Detect which cell encompasses the target text, then output its (X, Y) center coordinate. 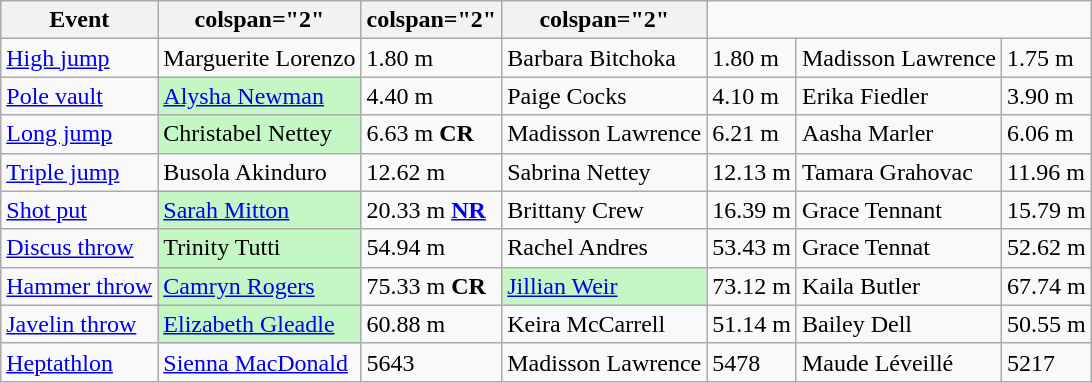
16.39 m (752, 210)
Hammer throw (80, 286)
Busola Akinduro (260, 172)
High jump (80, 58)
54.94 m (432, 248)
6.21 m (752, 134)
Bailey Dell (898, 324)
Camryn Rogers (260, 286)
Triple jump (80, 172)
4.40 m (432, 96)
Sienna MacDonald (260, 362)
Aasha Marler (898, 134)
Kaila Butler (898, 286)
Long jump (80, 134)
Grace Tennat (898, 248)
Keira McCarrell (604, 324)
Trinity Tutti (260, 248)
11.96 m (1046, 172)
Elizabeth Gleadle (260, 324)
Alysha Newman (260, 96)
75.33 m CR (432, 286)
Sabrina Nettey (604, 172)
51.14 m (752, 324)
67.74 m (1046, 286)
73.12 m (752, 286)
20.33 m NR (432, 210)
Marguerite Lorenzo (260, 58)
5643 (432, 362)
Grace Tennant (898, 210)
Javelin throw (80, 324)
Paige Cocks (604, 96)
Barbara Bitchoka (604, 58)
12.13 m (752, 172)
Sarah Mitton (260, 210)
6.06 m (1046, 134)
4.10 m (752, 96)
15.79 m (1046, 210)
Discus throw (80, 248)
60.88 m (432, 324)
Heptathlon (80, 362)
5217 (1046, 362)
1.75 m (1046, 58)
3.90 m (1046, 96)
Erika Fiedler (898, 96)
Jillian Weir (604, 286)
Maude Léveillé (898, 362)
12.62 m (432, 172)
53.43 m (752, 248)
Tamara Grahovac (898, 172)
50.55 m (1046, 324)
Christabel Nettey (260, 134)
Event (80, 20)
Shot put (80, 210)
5478 (752, 362)
Brittany Crew (604, 210)
Pole vault (80, 96)
6.63 m CR (432, 134)
Rachel Andres (604, 248)
52.62 m (1046, 248)
